Extract the (x, y) coordinate from the center of the cell holding the provided text.  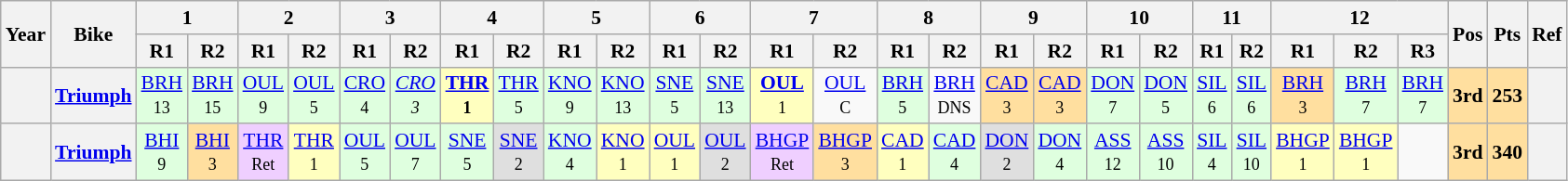
Bike (93, 33)
SIL4 (1212, 152)
BRH13 (162, 95)
9 (1033, 18)
CRO3 (415, 95)
R3 (1424, 51)
BHGP3 (845, 152)
KNO4 (570, 152)
KNO1 (623, 152)
SNE2 (517, 152)
DON7 (1113, 95)
10 (1139, 18)
ASS12 (1113, 152)
DON2 (1007, 152)
THR5 (517, 95)
CRO4 (365, 95)
OULC (845, 95)
THRRet (263, 152)
BRH5 (903, 95)
DON4 (1059, 152)
DON5 (1165, 95)
KNO9 (570, 95)
Year (26, 33)
Pts (1508, 33)
BHGPRet (783, 152)
11 (1232, 18)
5 (596, 18)
BHI9 (162, 152)
253 (1508, 95)
1 (188, 18)
KNO13 (623, 95)
2 (288, 18)
CAD4 (955, 152)
6 (700, 18)
BRHDNS (955, 95)
OUL7 (415, 152)
OUL9 (263, 95)
SIL10 (1253, 152)
BRH15 (212, 95)
OUL2 (725, 152)
BRH3 (1303, 95)
Pos (1468, 33)
SNE13 (725, 95)
CAD1 (903, 152)
ASS10 (1165, 152)
4 (492, 18)
8 (929, 18)
3 (391, 18)
12 (1360, 18)
BHI3 (212, 152)
340 (1508, 152)
Ref (1547, 33)
7 (813, 18)
